Return [X, Y] of the center of cell containing provided text 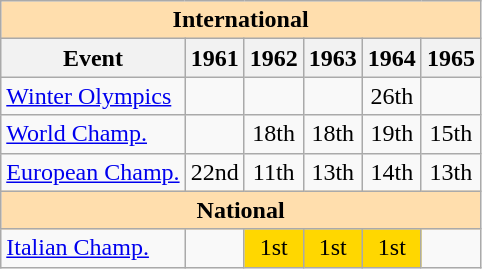
1964 [392, 58]
National [241, 210]
14th [392, 172]
1962 [274, 58]
19th [392, 134]
15th [450, 134]
Winter Olympics [93, 96]
International [241, 20]
1961 [214, 58]
Italian Champ. [93, 248]
26th [392, 96]
1965 [450, 58]
Event [93, 58]
World Champ. [93, 134]
11th [274, 172]
1963 [332, 58]
22nd [214, 172]
European Champ. [93, 172]
